Search for the cell housing the specified text and yield its [X, Y] center coordinate. 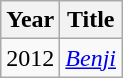
Year [30, 20]
2012 [30, 58]
Benji [91, 58]
Title [91, 20]
